Locate the cell with the specified text and output its (x, y) center coordinate. 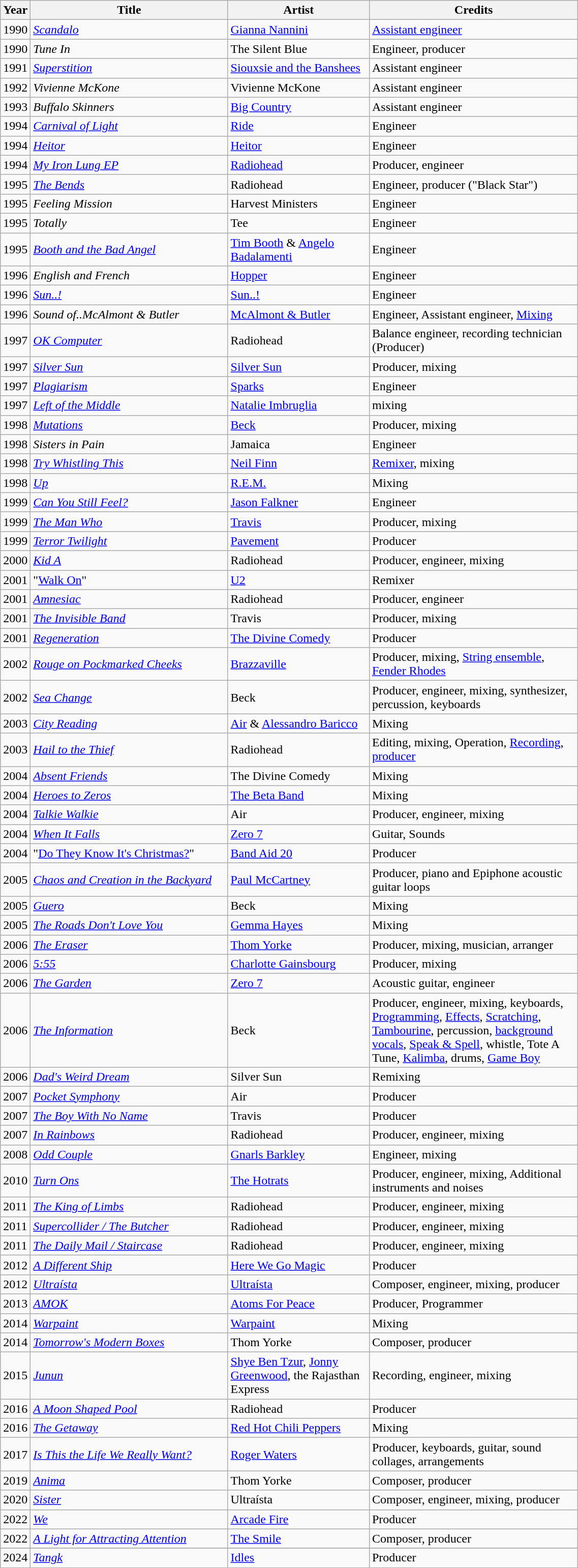
The Roads Don't Love You (129, 925)
5:55 (129, 964)
Producer, keyboards, guitar, sound collages, arrangements (473, 1454)
Siouxsie and the Banshees (298, 68)
Natalie Imbruglia (298, 405)
Hopper (298, 276)
Producer, mixing, String ensemble, Fender Rhodes (473, 664)
The Eraser (129, 945)
Engineer, producer (473, 49)
Producer, engineer, mixing, synthesizer, percussion, keyboards (473, 697)
R.E.M. (298, 483)
The Daily Mail / Staircase (129, 1245)
The Silent Blue (298, 49)
Producer, engineer, mixing, Additional instruments and noises (473, 1180)
2010 (15, 1180)
Ride (298, 126)
Shye Ben Tzur, Jonny Greenwood, the Rajasthan Express (298, 1376)
2024 (15, 1558)
U2 (298, 579)
A Different Ship (129, 1265)
When It Falls (129, 834)
Producer, Programmer (473, 1303)
Absent Friends (129, 776)
Artist (298, 10)
Big Country (298, 107)
"Do They Know It's Christmas?" (129, 853)
Turn Ons (129, 1180)
Mutations (129, 425)
Amnesiac (129, 599)
Dad's Weird Dream (129, 1077)
English and French (129, 276)
Junun (129, 1376)
2017 (15, 1454)
Can You Still Feel? (129, 502)
Jason Falkner (298, 502)
Anima (129, 1480)
Terror Twilight (129, 541)
A Moon Shaped Pool (129, 1409)
Producer, mixing, musician, arranger (473, 945)
Is This the Life We Really Want? (129, 1454)
Remixer, mixing (473, 463)
2008 (15, 1154)
Kid A (129, 560)
Pavement (298, 541)
Tomorrow's Modern Boxes (129, 1343)
Paul McCartney (298, 879)
The Beta Band (298, 795)
1991 (15, 68)
The Getaway (129, 1428)
Harvest Ministers (298, 204)
We (129, 1519)
Balance engineer, recording technician (Producer) (473, 341)
"Walk On" (129, 579)
Up (129, 483)
Atoms For Peace (298, 1303)
Engineer, mixing (473, 1154)
2015 (15, 1376)
A Light for Attracting Attention (129, 1538)
Acoustic guitar, engineer (473, 983)
The Information (129, 1030)
Tim Booth & Angelo Badalamenti (298, 249)
Buffalo Skinners (129, 107)
Here We Go Magic (298, 1265)
Idles (298, 1558)
Arcade Fire (298, 1519)
Neil Finn (298, 463)
Title (129, 10)
1992 (15, 88)
Jamaica (298, 444)
Hail to the Thief (129, 750)
Left of the Middle (129, 405)
Feeling Mission (129, 204)
Odd Couple (129, 1154)
Brazzaville (298, 664)
Guero (129, 906)
Tee (298, 223)
Remixing (473, 1077)
Engineer, Assistant engineer, Mixing (473, 314)
Sisters in Pain (129, 444)
2000 (15, 560)
Red Hot Chili Peppers (298, 1428)
Engineer, producer ("Black Star") (473, 184)
The Invisible Band (129, 619)
Tangk (129, 1558)
Regeneration (129, 638)
2013 (15, 1303)
Pocket Symphony (129, 1096)
2020 (15, 1500)
Charlotte Gainsbourg (298, 964)
Band Aid 20 (298, 853)
Rouge on Pockmarked Cheeks (129, 664)
AMOK (129, 1303)
Chaos and Creation in the Backyard (129, 879)
City Reading (129, 723)
1993 (15, 107)
The Bends (129, 184)
Air & Alessandro Baricco (298, 723)
Remixer (473, 579)
Totally (129, 223)
Year (15, 10)
The Boy With No Name (129, 1116)
mixing (473, 405)
Guitar, Sounds (473, 834)
Gianna Nannini (298, 30)
The Smile (298, 1538)
Sparks (298, 386)
Producer, piano and Epiphone acoustic guitar loops (473, 879)
Tune In (129, 49)
Roger Waters (298, 1454)
Sound of..McAlmont & Butler (129, 314)
Credits (473, 10)
The Man Who (129, 521)
Editing, mixing, Operation, Recording, producer (473, 750)
McAlmont & Butler (298, 314)
The King of Limbs (129, 1207)
Superstition (129, 68)
2019 (15, 1480)
The Garden (129, 983)
Supercollider / The Butcher (129, 1226)
Sister (129, 1500)
Carnival of Light (129, 126)
Scandalo (129, 30)
In Rainbows (129, 1135)
Recording, engineer, mixing (473, 1376)
Booth and the Bad Angel (129, 249)
The Hotrats (298, 1180)
Gemma Hayes (298, 925)
Try Whistling This (129, 463)
Talkie Walkie (129, 815)
Heroes to Zeros (129, 795)
Sea Change (129, 697)
My Iron Lung EP (129, 165)
Gnarls Barkley (298, 1154)
Plagiarism (129, 386)
OK Computer (129, 341)
